Scan for the cell matching the given text and deliver its [x, y] coordinate at center. 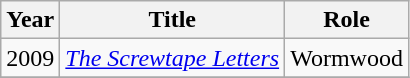
Title [172, 20]
The Screwtape Letters [172, 58]
2009 [30, 58]
Wormwood [347, 58]
Year [30, 20]
Role [347, 20]
